For the text-containing cell, return its midpoint in (X, Y) coordinate format. 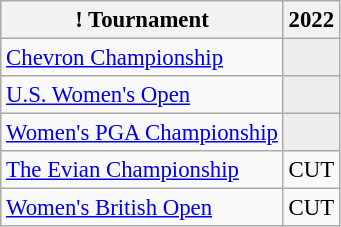
Chevron Championship (142, 58)
! Tournament (142, 20)
Women's British Open (142, 208)
The Evian Championship (142, 170)
2022 (311, 20)
U.S. Women's Open (142, 95)
Women's PGA Championship (142, 133)
